Detect which cell encompasses the target text, then output its [x, y] center coordinate. 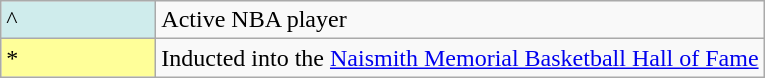
Active NBA player [460, 20]
^ [78, 20]
Inducted into the Naismith Memorial Basketball Hall of Fame [460, 58]
* [78, 58]
